Determine the [x, y] coordinate at the center of the cell enclosing the given text.  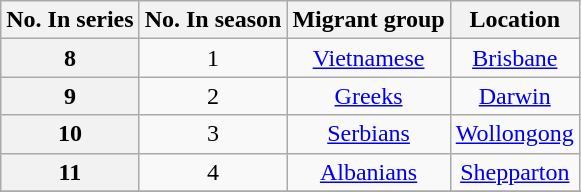
Vietnamese [368, 58]
No. In series [70, 20]
Location [514, 20]
Albanians [368, 172]
Shepparton [514, 172]
Serbians [368, 134]
Brisbane [514, 58]
Wollongong [514, 134]
Migrant group [368, 20]
2 [213, 96]
1 [213, 58]
Greeks [368, 96]
Darwin [514, 96]
No. In season [213, 20]
10 [70, 134]
3 [213, 134]
11 [70, 172]
9 [70, 96]
8 [70, 58]
4 [213, 172]
